Return [x, y] of the center of cell containing provided text 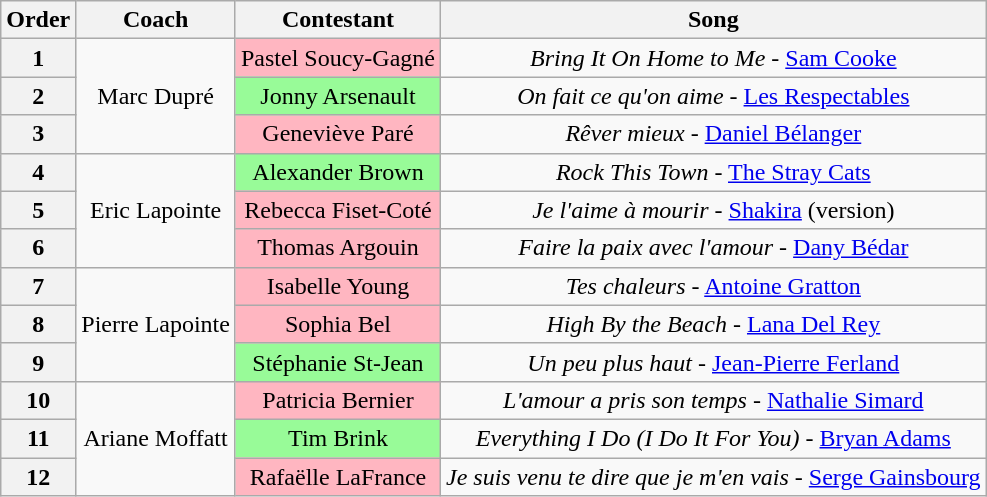
7 [38, 286]
10 [38, 400]
Geneviève Paré [338, 134]
Pierre Lapointe [156, 324]
Bring It On Home to Me - Sam Cooke [714, 58]
Thomas Argouin [338, 248]
Tes chaleurs - Antoine Gratton [714, 286]
Pastel Soucy-Gagné [338, 58]
L'amour a pris son temps - Nathalie Simard [714, 400]
5 [38, 210]
Tim Brink [338, 438]
Stéphanie St-Jean [338, 362]
Song [714, 20]
2 [38, 96]
Rebecca Fiset-Coté [338, 210]
Sophia Bel [338, 324]
3 [38, 134]
1 [38, 58]
Eric Lapointe [156, 210]
4 [38, 172]
Ariane Moffatt [156, 438]
9 [38, 362]
Rêver mieux - Daniel Bélanger [714, 134]
On fait ce qu'on aime - Les Respectables [714, 96]
Jonny Arsenault [338, 96]
Faire la paix avec l'amour - Dany Bédar [714, 248]
6 [38, 248]
Contestant [338, 20]
High By the Beach - Lana Del Rey [714, 324]
Je suis venu te dire que je m'en vais - Serge Gainsbourg [714, 477]
Rafaëlle LaFrance [338, 477]
Alexander Brown [338, 172]
Patricia Bernier [338, 400]
Isabelle Young [338, 286]
Marc Dupré [156, 96]
Everything I Do (I Do It For You) - Bryan Adams [714, 438]
Rock This Town - The Stray Cats [714, 172]
11 [38, 438]
Coach [156, 20]
Un peu plus haut - Jean-Pierre Ferland [714, 362]
12 [38, 477]
Order [38, 20]
8 [38, 324]
Je l'aime à mourir - Shakira (version) [714, 210]
